Determine the [X, Y] coordinate at the center of the cell enclosing the given text.  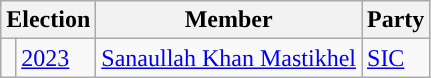
Sanaullah Khan Mastikhel [229, 58]
2023 [56, 58]
Election [48, 20]
SIC [396, 58]
Member [229, 20]
Party [396, 20]
